For the text-containing cell, return its midpoint in (X, Y) coordinate format. 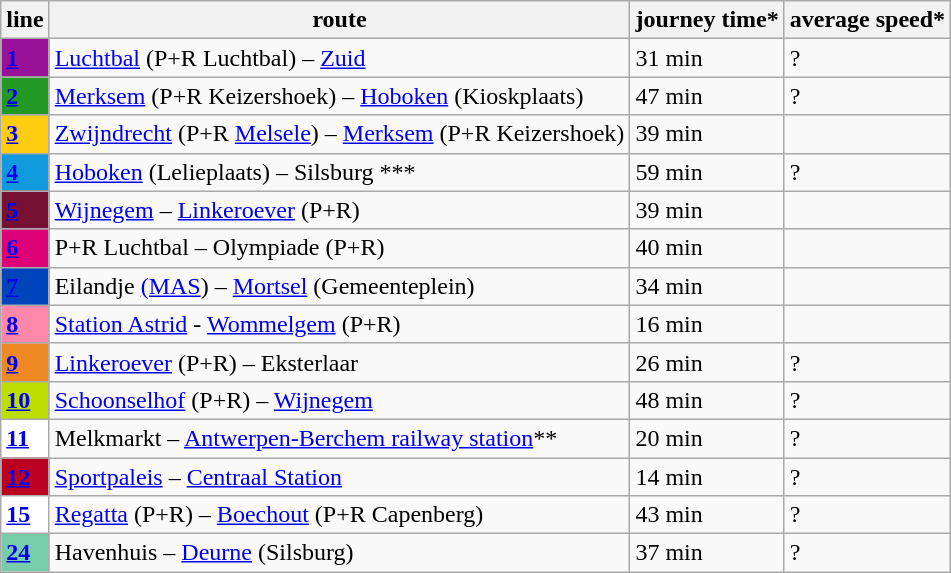
Hoboken (Lelieplaats) – Silsburg *** (340, 172)
route (340, 20)
line (25, 20)
43 min (707, 515)
59 min (707, 172)
5 (25, 210)
12 (25, 477)
Wijnegem – Linkeroever (P+R) (340, 210)
40 min (707, 248)
Luchtbal (P+R Luchtbal) – Zuid (340, 58)
34 min (707, 286)
Melkmarkt – Antwerpen-Berchem railway station** (340, 438)
1 (25, 58)
Zwijndrecht (P+R Melsele) – Merksem (P+R Keizershoek) (340, 134)
average speed* (867, 20)
9 (25, 362)
2 (25, 96)
Merksem (P+R Keizershoek) – Hoboken (Kioskplaats) (340, 96)
47 min (707, 96)
4 (25, 172)
48 min (707, 400)
14 min (707, 477)
Linkeroever (P+R) – Eksterlaar (340, 362)
Sportpaleis – Centraal Station (340, 477)
3 (25, 134)
26 min (707, 362)
7 (25, 286)
11 (25, 438)
15 (25, 515)
P+R Luchtbal – Olympiade (P+R) (340, 248)
16 min (707, 324)
10 (25, 400)
37 min (707, 553)
Eilandje (MAS) – Mortsel (Gemeenteplein) (340, 286)
Regatta (P+R) – Boechout (P+R Capenberg) (340, 515)
31 min (707, 58)
journey time* (707, 20)
Havenhuis – Deurne (Silsburg) (340, 553)
Schoonselhof (P+R) – Wijnegem (340, 400)
24 (25, 553)
6 (25, 248)
Station Astrid - Wommelgem (P+R) (340, 324)
8 (25, 324)
20 min (707, 438)
